Return the (x, y) coordinate for the center point of the cell that contains the specified text.  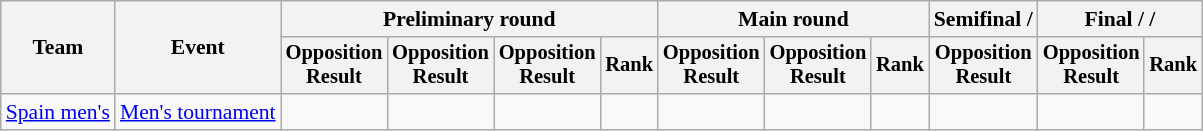
Preliminary round (470, 19)
Event (198, 48)
Main round (794, 19)
Spain men's (58, 112)
Team (58, 48)
Men's tournament (198, 112)
Final / / (1120, 19)
Semifinal / (984, 19)
